For the text-containing cell, return its midpoint in (X, Y) coordinate format. 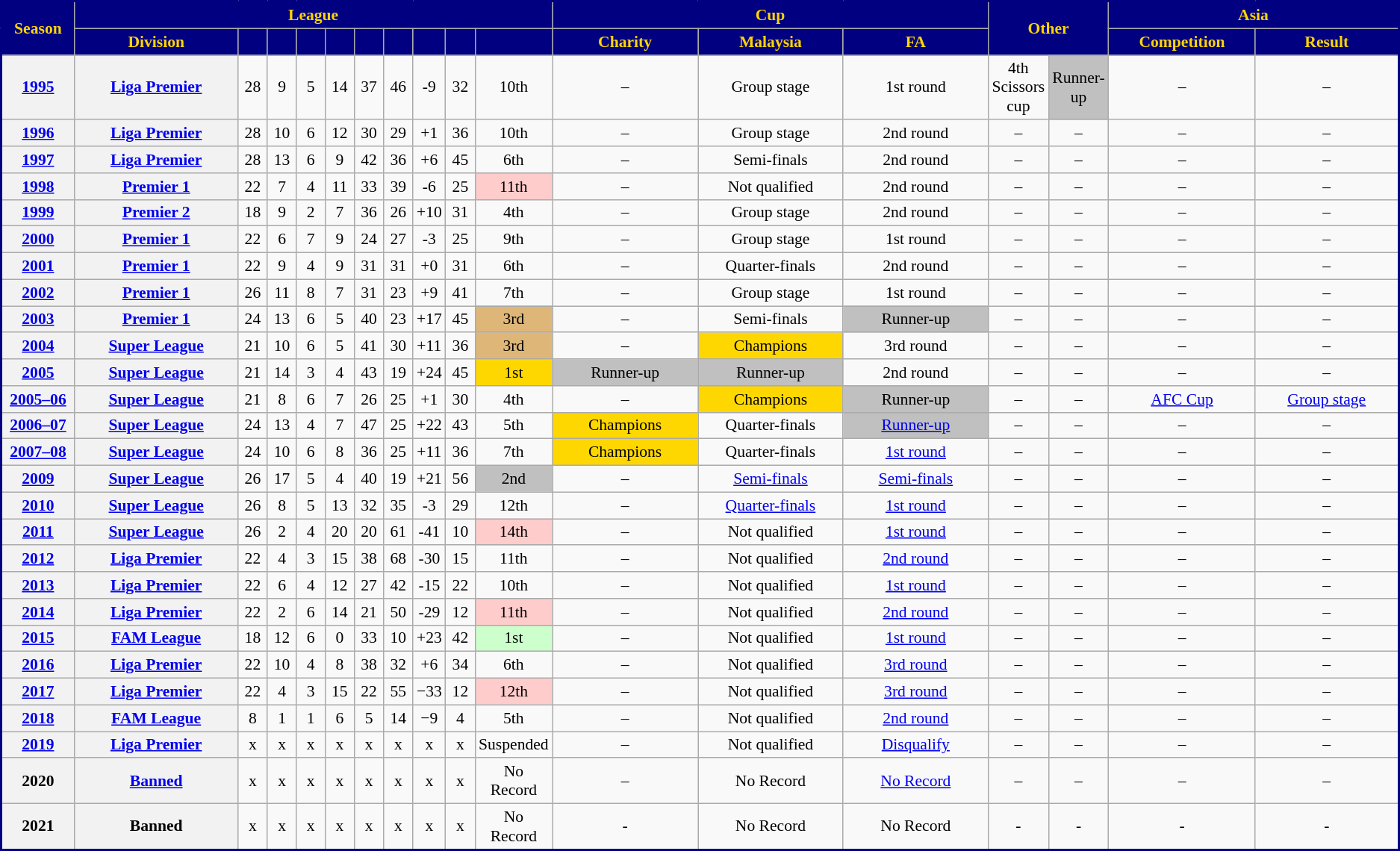
34 (460, 665)
1999 (38, 213)
2007–08 (38, 452)
56 (460, 479)
+24 (429, 372)
1996 (38, 134)
Other (1048, 28)
2nd (514, 479)
17 (282, 479)
46 (399, 88)
Division (157, 42)
2018 (38, 718)
55 (399, 692)
+17 (429, 319)
2013 (38, 585)
-29 (429, 612)
FA (915, 42)
+23 (429, 638)
Charity (626, 42)
47 (369, 425)
-15 (429, 585)
2019 (38, 745)
2004 (38, 346)
2011 (38, 532)
2020 (38, 781)
2002 (38, 293)
+0 (429, 266)
2001 (38, 266)
2015 (38, 638)
2000 (38, 240)
9th (514, 240)
-41 (429, 532)
2003 (38, 319)
39 (399, 187)
0 (339, 638)
2016 (38, 665)
4th Scissors cup (1018, 88)
+9 (429, 293)
AFC Cup (1183, 399)
68 (399, 559)
+22 (429, 425)
-9 (429, 88)
Suspended (514, 745)
2012 (38, 559)
2006–07 (38, 425)
Competition (1183, 42)
61 (399, 532)
+21 (429, 479)
2017 (38, 692)
37 (369, 88)
-6 (429, 187)
−9 (429, 718)
Result (1327, 42)
−33 (429, 692)
Disqualify (915, 745)
-30 (429, 559)
Cup (771, 15)
1995 (38, 88)
1998 (38, 187)
League (314, 15)
35 (399, 505)
2009 (38, 479)
1997 (38, 160)
Premier 2 (157, 213)
50 (399, 612)
2005 (38, 372)
Asia (1254, 15)
2010 (38, 505)
14th (514, 532)
2014 (38, 612)
+10 (429, 213)
Season (38, 28)
Malaysia (771, 42)
2005–06 (38, 399)
2021 (38, 827)
